Find where the given text appears and provide that cell's center as [x, y] coordinate. 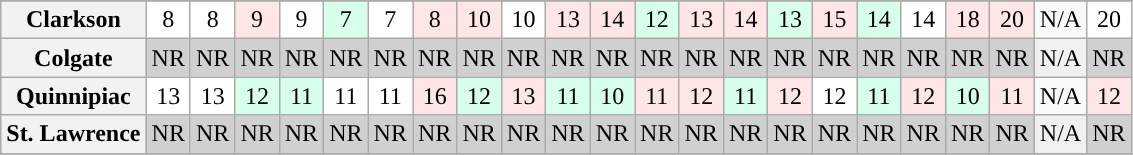
18 [967, 20]
Clarkson [74, 20]
Quinnipiac [74, 96]
St. Lawrence [74, 134]
15 [834, 20]
Colgate [74, 58]
16 [434, 96]
